Return [X, Y] of the center of cell containing provided text 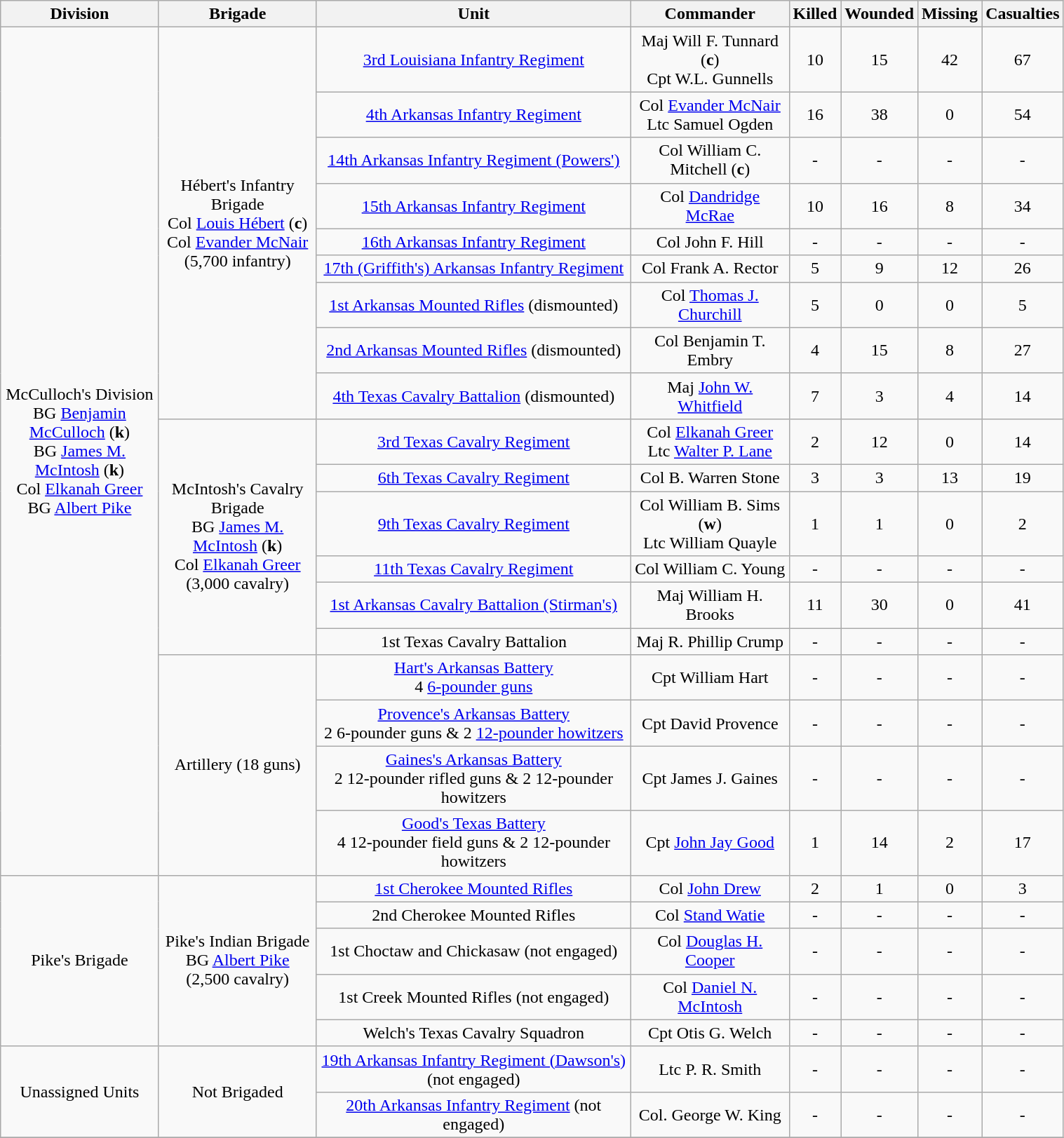
Wounded [880, 14]
19th Arkansas Infantry Regiment (Dawson's)(not engaged) [473, 1069]
Brigade [237, 14]
Col Thomas J. Churchill [710, 304]
Hébert's Infantry BrigadeCol Louis Hébert (c)Col Evander McNair(5,700 infantry) [237, 223]
Cpt James J. Gaines [710, 778]
Gaines's Arkansas Battery2 12-pounder rifled guns & 2 12-pounder howitzers [473, 778]
1st Cherokee Mounted Rifles [473, 888]
Good's Texas Battery4 12-pounder field guns & 2 12-pounder howitzers [473, 843]
19 [1023, 477]
Col Evander McNairLtc Samuel Ogden [710, 115]
Unassigned Units [80, 1092]
Welch's Texas Cavalry Squadron [473, 1033]
34 [1023, 206]
11 [815, 606]
Maj R. Phillip Crump [710, 642]
20th Arkansas Infantry Regiment (not engaged) [473, 1115]
1st Texas Cavalry Battalion [473, 642]
17th (Griffith's) Arkansas Infantry Regiment [473, 269]
Commander [710, 14]
4th Texas Cavalry Battalion (dismounted) [473, 395]
Col Stand Watie [710, 915]
6th Texas Cavalry Regiment [473, 477]
3rd Louisiana Infantry Regiment [473, 60]
McCulloch's DivisionBG Benjamin McCulloch (k)BG James M. McIntosh (k)Col Elkanah GreerBG Albert Pike [80, 452]
11th Texas Cavalry Regiment [473, 569]
Col Dandridge McRae [710, 206]
38 [880, 115]
Col. George W. King [710, 1115]
14th Arkansas Infantry Regiment (Powers') [473, 160]
30 [880, 606]
Cpt David Provence [710, 724]
17 [1023, 843]
Col Benjamin T. Embry [710, 351]
Cpt John Jay Good [710, 843]
Col Frank A. Rector [710, 269]
Col John F. Hill [710, 242]
Col Douglas H. Cooper [710, 951]
Maj Will F. Tunnard (c)Cpt W.L. Gunnells [710, 60]
4th Arkansas Infantry Regiment [473, 115]
1st Arkansas Mounted Rifles (dismounted) [473, 304]
Col William B. Sims (w)Ltc William Quayle [710, 523]
Pike's Brigade [80, 961]
Unit [473, 14]
9th Texas Cavalry Regiment [473, 523]
Col John Drew [710, 888]
Missing [950, 14]
Col Elkanah GreerLtc Walter P. Lane [710, 442]
Col Daniel N. McIntosh [710, 997]
9 [880, 269]
1st Creek Mounted Rifles (not engaged) [473, 997]
Not Brigaded [237, 1092]
Maj John W. Whitfield [710, 395]
1st Choctaw and Chickasaw (not engaged) [473, 951]
1st Arkansas Cavalry Battalion (Stirman's) [473, 606]
Killed [815, 14]
Cpt William Hart [710, 677]
13 [950, 477]
16th Arkansas Infantry Regiment [473, 242]
Hart's Arkansas Battery4 6-pounder guns [473, 677]
54 [1023, 115]
Ltc P. R. Smith [710, 1069]
27 [1023, 351]
Cpt Otis G. Welch [710, 1033]
Artillery (18 guns) [237, 765]
Casualties [1023, 14]
Pike's Indian BrigadeBG Albert Pike(2,500 cavalry) [237, 961]
2nd Arkansas Mounted Rifles (dismounted) [473, 351]
15th Arkansas Infantry Regiment [473, 206]
Maj William H. Brooks [710, 606]
McIntosh's Cavalry BrigadeBG James M. McIntosh (k)Col Elkanah Greer(3,000 cavalry) [237, 536]
Col B. Warren Stone [710, 477]
2nd Cherokee Mounted Rifles [473, 915]
Col William C. Mitchell (c) [710, 160]
7 [815, 395]
41 [1023, 606]
Division [80, 14]
Col William C. Young [710, 569]
3rd Texas Cavalry Regiment [473, 442]
42 [950, 60]
26 [1023, 269]
Provence's Arkansas Battery2 6-pounder guns & 2 12-pounder howitzers [473, 724]
67 [1023, 60]
